For the text-containing cell, return its midpoint in (x, y) coordinate format. 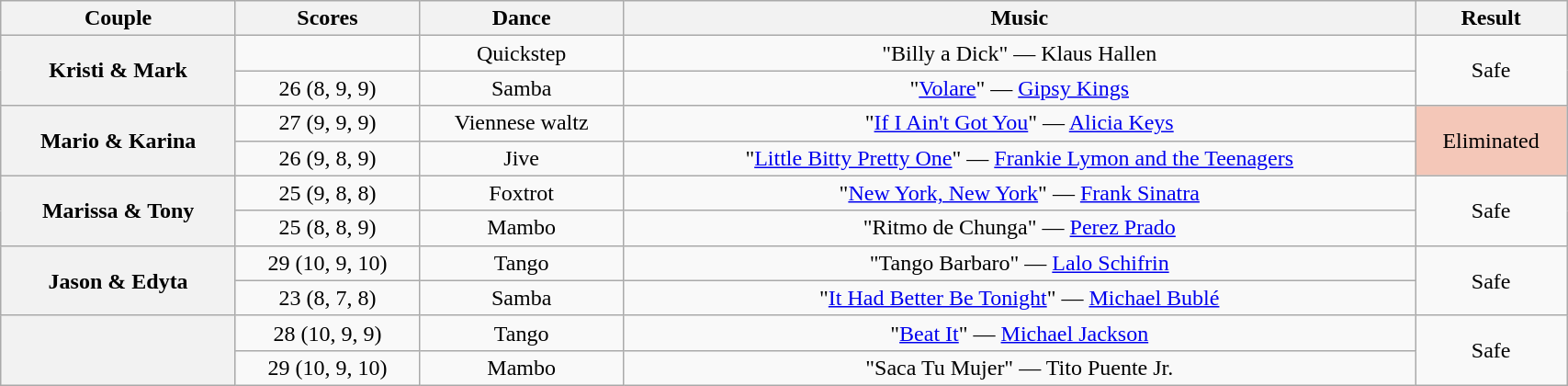
Viennese waltz (521, 123)
"Little Bitty Pretty One" — Frankie Lymon and the Teenagers (1020, 158)
Music (1020, 18)
28 (10, 9, 9) (327, 333)
"Tango Barbaro" — Lalo Schifrin (1020, 263)
25 (9, 8, 8) (327, 193)
"New York, New York" — Frank Sinatra (1020, 193)
23 (8, 7, 8) (327, 298)
26 (8, 9, 9) (327, 88)
25 (8, 8, 9) (327, 228)
"Beat It" — Michael Jackson (1020, 333)
Jive (521, 158)
"It Had Better Be Tonight" — Michael Bublé (1020, 298)
"Volare" — Gipsy Kings (1020, 88)
26 (9, 8, 9) (327, 158)
Eliminated (1492, 141)
Quickstep (521, 53)
Dance (521, 18)
Kristi & Mark (118, 71)
Couple (118, 18)
"Billy a Dick" — Klaus Hallen (1020, 53)
27 (9, 9, 9) (327, 123)
"If I Ain't Got You" — Alicia Keys (1020, 123)
Jason & Edyta (118, 280)
Scores (327, 18)
"Saca Tu Mujer" — Tito Puente Jr. (1020, 368)
"Ritmo de Chunga" — Perez Prado (1020, 228)
Mario & Karina (118, 141)
Marissa & Tony (118, 210)
Result (1492, 18)
Foxtrot (521, 193)
